Scan for the cell matching the given text and deliver its (x, y) coordinate at center. 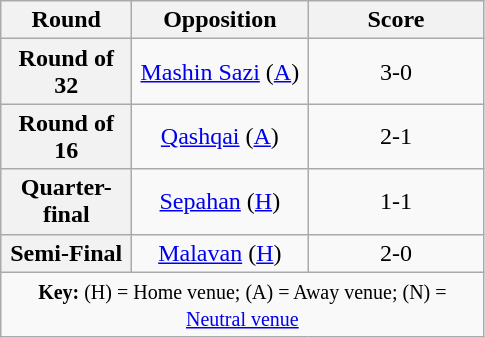
Round of 32 (66, 72)
Malavan (H) (220, 253)
Round of 16 (66, 136)
Key: (H) = Home venue; (A) = Away venue; (N) = Neutral venue (242, 304)
Mashin Sazi (A) (220, 72)
1-1 (396, 202)
Qashqai (A) (220, 136)
2-1 (396, 136)
Opposition (220, 20)
Sepahan (H) (220, 202)
2-0 (396, 253)
3-0 (396, 72)
Semi-Final (66, 253)
Score (396, 20)
Quarter-final (66, 202)
Round (66, 20)
